Capture the cell that displays the provided text and extract its (x, y) central coordinate. 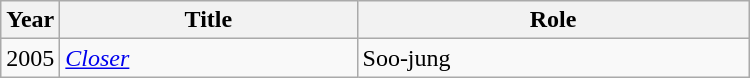
Year (30, 20)
Soo-jung (553, 58)
Role (553, 20)
Closer (208, 58)
2005 (30, 58)
Title (208, 20)
